Capture the cell that displays the provided text and extract its (X, Y) central coordinate. 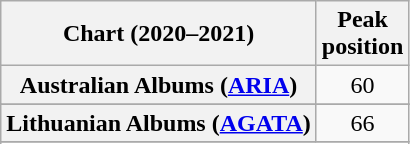
60 (362, 85)
Peakposition (362, 34)
Chart (2020–2021) (159, 34)
Australian Albums (ARIA) (159, 85)
66 (362, 123)
Lithuanian Albums (AGATA) (159, 123)
